Return (X, Y) of the center of cell containing provided text 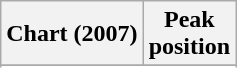
Peakposition (189, 34)
Chart (2007) (72, 34)
